Scan for the cell matching the given text and deliver its [x, y] coordinate at center. 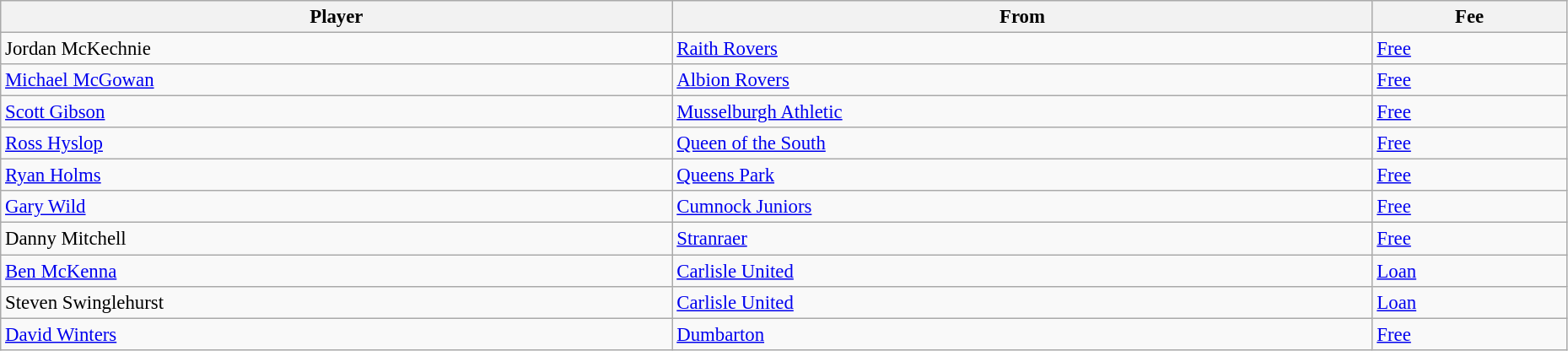
Cumnock Juniors [1022, 207]
Musselburgh Athletic [1022, 112]
Stranraer [1022, 239]
Raith Rovers [1022, 49]
Fee [1469, 17]
Player [337, 17]
David Winters [337, 334]
Ben McKenna [337, 271]
Queen of the South [1022, 143]
Michael McGowan [337, 80]
Gary Wild [337, 207]
Jordan McKechnie [337, 49]
Albion Rovers [1022, 80]
Steven Swinglehurst [337, 302]
Ryan Holms [337, 175]
Ross Hyslop [337, 143]
Queens Park [1022, 175]
From [1022, 17]
Scott Gibson [337, 112]
Danny Mitchell [337, 239]
Dumbarton [1022, 334]
